From the cell containing the given text, extract its center point as [x, y] coordinate. 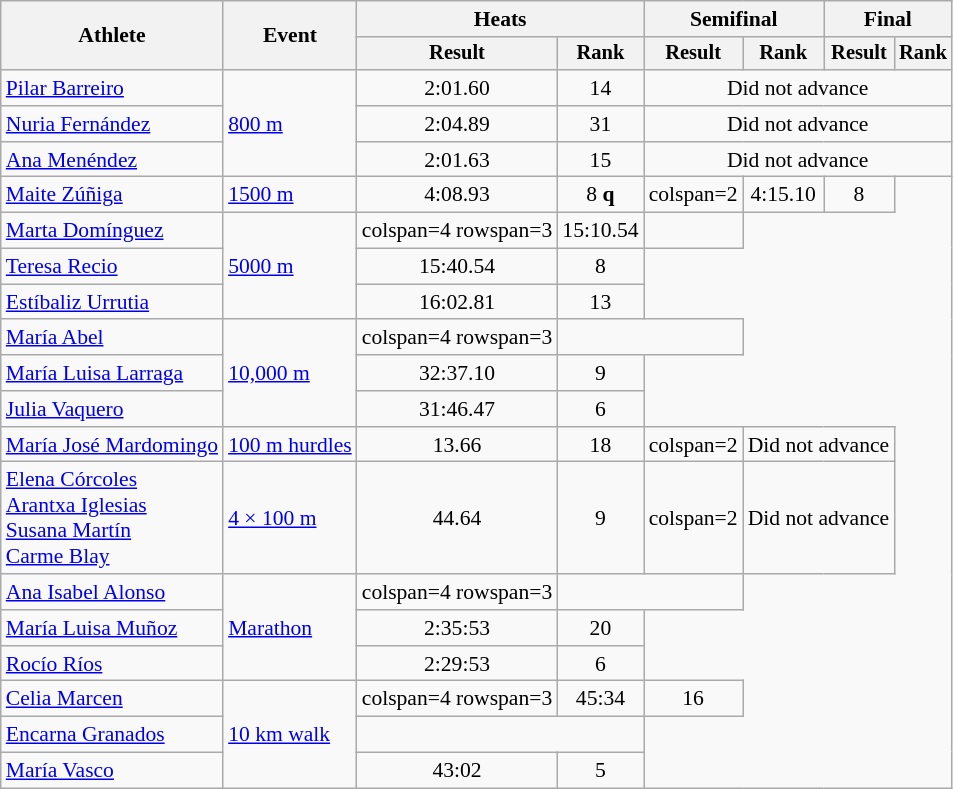
Elena CórcolesArantxa IglesiasSusana MartínCarme Blay [112, 518]
Marta Domínguez [112, 231]
María Luisa Muñoz [112, 628]
2:35:53 [458, 628]
45:34 [600, 699]
2:01.63 [458, 160]
43:02 [458, 771]
14 [600, 88]
Ana Isabel Alonso [112, 592]
Julia Vaquero [112, 409]
2:01.60 [458, 88]
4 × 100 m [290, 518]
44.64 [458, 518]
Event [290, 36]
2:29:53 [458, 664]
16:02.81 [458, 302]
13 [600, 302]
Maite Zúñiga [112, 195]
15 [600, 160]
Teresa Recio [112, 267]
5000 m [290, 266]
Athlete [112, 36]
15:40.54 [458, 267]
María Abel [112, 338]
Celia Marcen [112, 699]
31:46.47 [458, 409]
15:10.54 [600, 231]
Semifinal [734, 19]
2:04.89 [458, 124]
18 [600, 445]
10,000 m [290, 374]
20 [600, 628]
4:15.10 [784, 195]
1500 m [290, 195]
100 m hurdles [290, 445]
13.66 [458, 445]
16 [694, 699]
32:37.10 [458, 373]
Heats [500, 19]
Marathon [290, 628]
5 [600, 771]
María José Mardomingo [112, 445]
Ana Menéndez [112, 160]
María Vasco [112, 771]
Final [888, 19]
María Luisa Larraga [112, 373]
800 m [290, 124]
4:08.93 [458, 195]
8 q [600, 195]
10 km walk [290, 734]
Rocío Ríos [112, 664]
31 [600, 124]
Nuria Fernández [112, 124]
Pilar Barreiro [112, 88]
Estíbaliz Urrutia [112, 302]
Encarna Granados [112, 735]
